Pinpoint the cell where the given text exists, returning its [X, Y] midpoint coordinate. 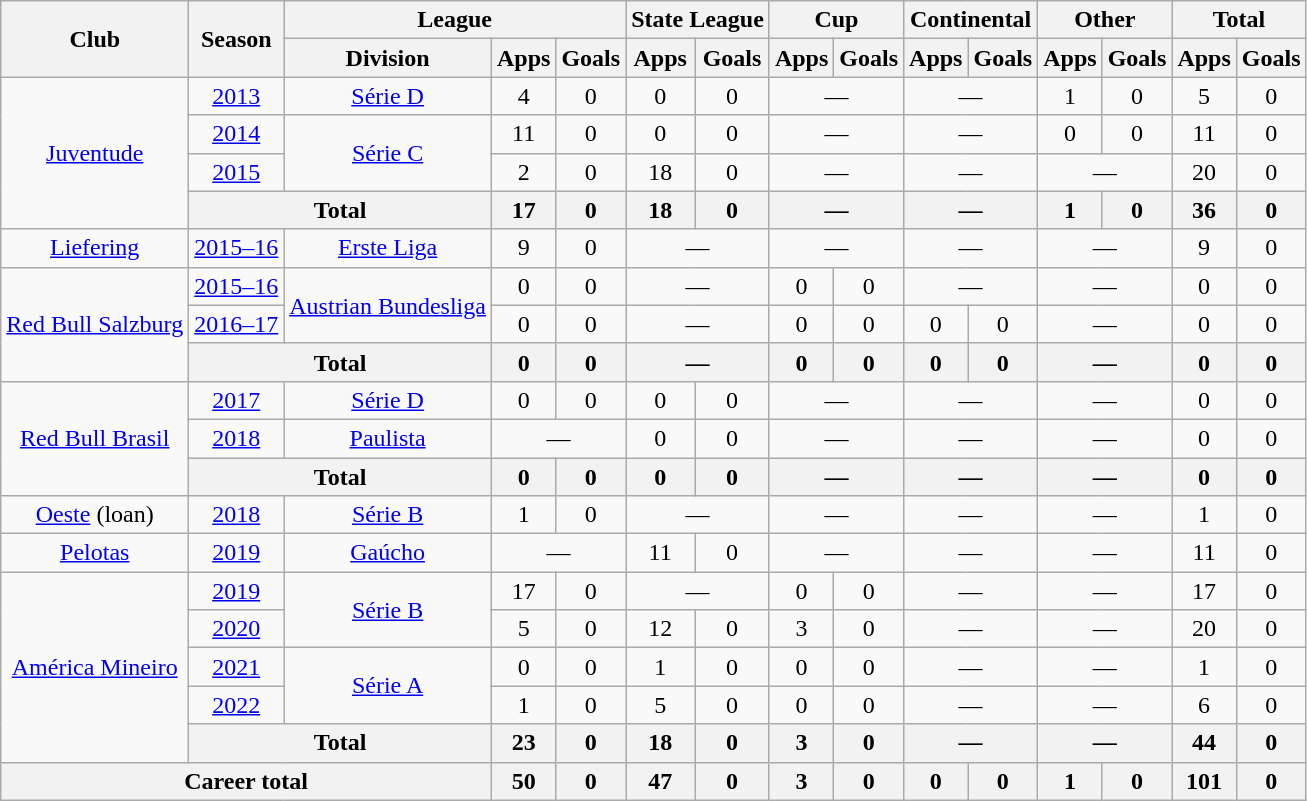
12 [660, 629]
2020 [236, 629]
Liefering [95, 248]
2014 [236, 134]
6 [1204, 705]
América Mineiro [95, 667]
Oeste (loan) [95, 515]
Erste Liga [388, 248]
Série C [388, 153]
Continental [971, 20]
State League [698, 20]
2015 [236, 172]
36 [1204, 210]
Pelotas [95, 553]
2 [523, 172]
23 [523, 743]
Red Bull Brasil [95, 438]
Série A [388, 686]
2013 [236, 96]
2017 [236, 400]
Red Bull Salzburg [95, 324]
Division [388, 58]
44 [1204, 743]
2016–17 [236, 324]
Austrian Bundesliga [388, 305]
Career total [246, 781]
Other [1105, 20]
Cup [836, 20]
Paulista [388, 438]
47 [660, 781]
Gaúcho [388, 553]
4 [523, 96]
Club [95, 39]
50 [523, 781]
Season [236, 39]
101 [1204, 781]
2021 [236, 667]
Juventude [95, 153]
League [455, 20]
2022 [236, 705]
